Return [X, Y] of the center of cell containing provided text 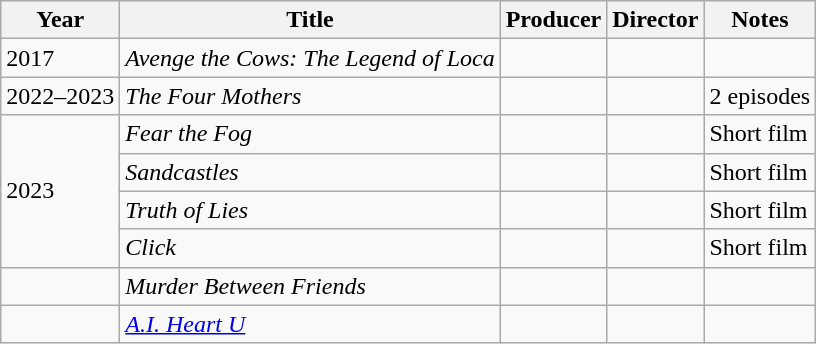
Fear the Fog [310, 134]
Truth of Lies [310, 210]
Year [60, 20]
Murder Between Friends [310, 286]
Avenge the Cows: The Legend of Loca [310, 58]
Sandcastles [310, 172]
2022–2023 [60, 96]
2 episodes [760, 96]
The Four Mothers [310, 96]
Producer [554, 20]
Notes [760, 20]
2023 [60, 191]
Director [656, 20]
A.I. Heart U [310, 324]
Click [310, 248]
Title [310, 20]
2017 [60, 58]
